For the text-containing cell, return its midpoint in [X, Y] coordinate format. 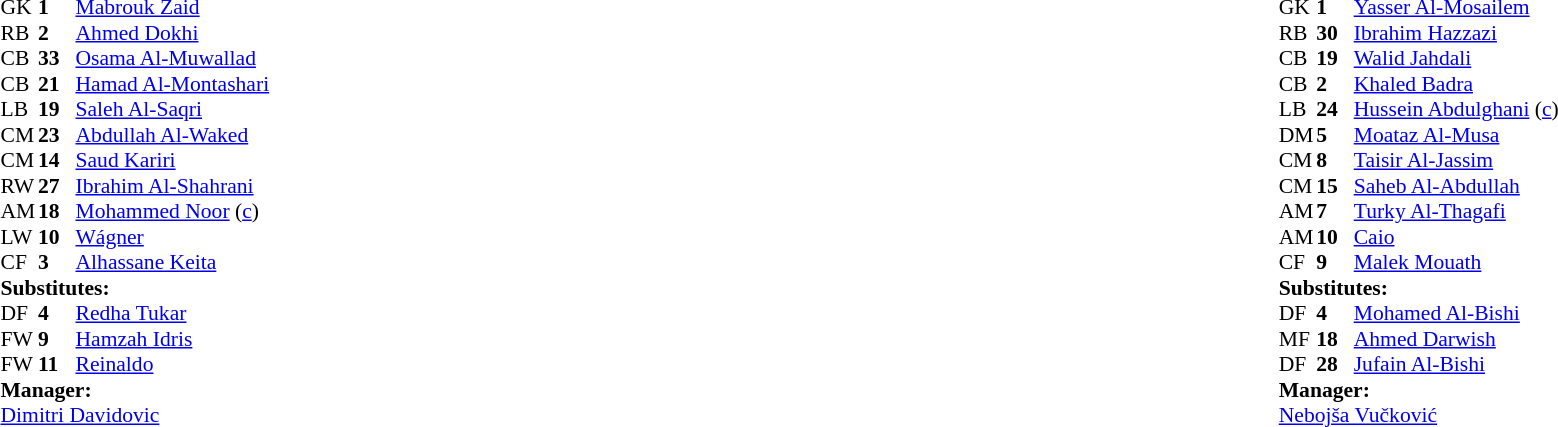
15 [1335, 186]
Hamad Al-Montashari [173, 84]
RW [19, 186]
Alhassane Keita [173, 263]
Abdullah Al-Waked [173, 135]
LW [19, 237]
11 [57, 365]
27 [57, 186]
Redha Tukar [173, 313]
Osama Al-Muwallad [173, 59]
23 [57, 135]
28 [1335, 365]
14 [57, 161]
MF [1298, 339]
Manager: [134, 390]
33 [57, 59]
Reinaldo [173, 365]
30 [1335, 33]
Substitutes: [134, 288]
3 [57, 263]
21 [57, 84]
Wágner [173, 237]
5 [1335, 135]
Saleh Al-Saqri [173, 109]
Ibrahim Al-Shahrani [173, 186]
DM [1298, 135]
24 [1335, 109]
Hamzah Idris [173, 339]
7 [1335, 211]
Saud Kariri [173, 161]
Ahmed Dokhi [173, 33]
Mohammed Noor (c) [173, 211]
8 [1335, 161]
